Extract the [X, Y] coordinate from the center of the cell holding the provided text.  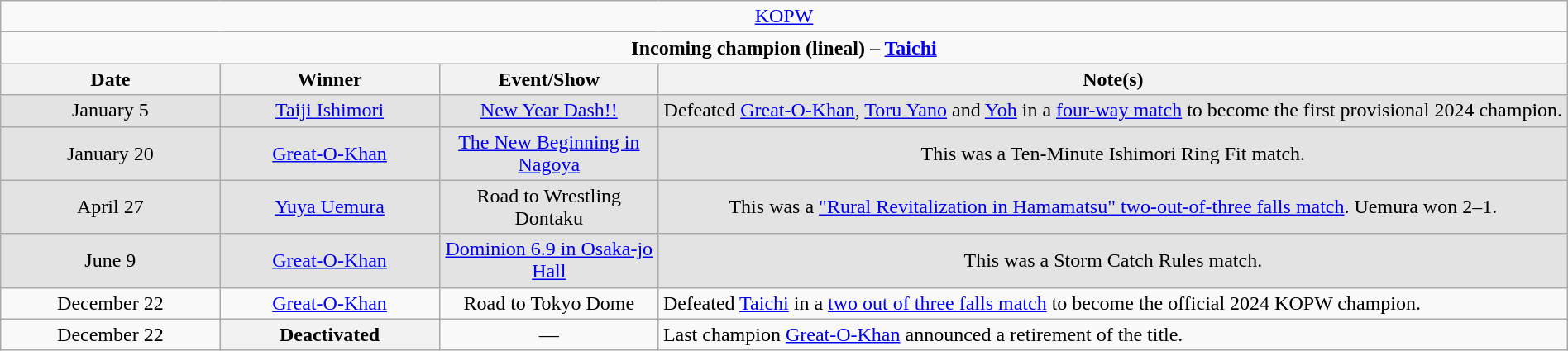
Defeated Taichi in a two out of three falls match to become the official 2024 KOPW champion. [1113, 303]
— [549, 334]
Road to Tokyo Dome [549, 303]
Taiji Ishimori [329, 111]
Defeated Great-O-Khan, Toru Yano and Yoh in a four-way match to become the first provisional 2024 champion. [1113, 111]
New Year Dash!! [549, 111]
January 5 [111, 111]
Deactivated [329, 334]
KOPW [784, 17]
January 20 [111, 154]
Yuya Uemura [329, 206]
Event/Show [549, 79]
The New Beginning in Nagoya [549, 154]
Dominion 6.9 in Osaka-jo Hall [549, 261]
Date [111, 79]
Road to Wrestling Dontaku [549, 206]
April 27 [111, 206]
Winner [329, 79]
This was a Storm Catch Rules match. [1113, 261]
Incoming champion (lineal) – Taichi [784, 48]
Note(s) [1113, 79]
This was a "Rural Revitalization in Hamamatsu" two-out-of-three falls match. Uemura won 2–1. [1113, 206]
Last champion Great-O-Khan announced a retirement of the title. [1113, 334]
June 9 [111, 261]
This was a Ten-Minute Ishimori Ring Fit match. [1113, 154]
